Detect which cell encompasses the target text, then output its [X, Y] center coordinate. 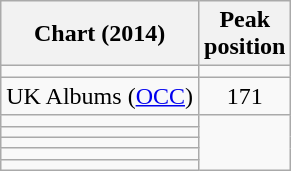
171 [245, 96]
Chart (2014) [100, 34]
Peakposition [245, 34]
UK Albums (OCC) [100, 96]
